Find where the given text appears and provide that cell's center as [X, Y] coordinate. 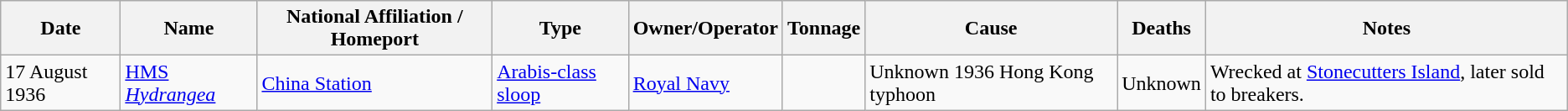
National Affiliation / Homeport [375, 29]
Tonnage [823, 29]
Unknown 1936 Hong Kong typhoon [992, 82]
Unknown [1162, 82]
Date [60, 29]
Wrecked at Stonecutters Island, later sold to breakers. [1386, 82]
17 August 1936 [60, 82]
Arabis-class sloop [560, 82]
HMS Hydrangea [189, 82]
Owner/Operator [705, 29]
Type [560, 29]
China Station [375, 82]
Notes [1386, 29]
Deaths [1162, 29]
Cause [992, 29]
Name [189, 29]
Royal Navy [705, 82]
